Determine the [x, y] coordinate at the center of the cell enclosing the given text.  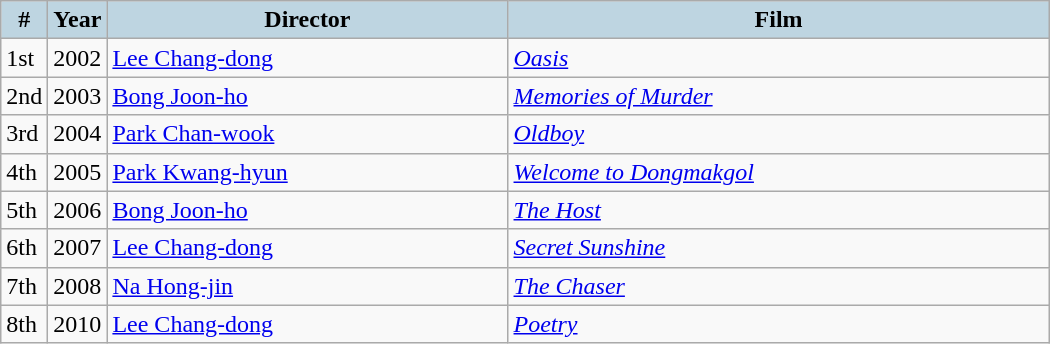
Director [308, 20]
Park Kwang-hyun [308, 172]
# [24, 20]
Oasis [778, 58]
8th [24, 324]
2008 [78, 286]
2004 [78, 134]
Poetry [778, 324]
1st [24, 58]
2007 [78, 248]
Memories of Murder [778, 96]
Oldboy [778, 134]
4th [24, 172]
7th [24, 286]
Film [778, 20]
The Host [778, 210]
Na Hong-jin [308, 286]
2005 [78, 172]
3rd [24, 134]
The Chaser [778, 286]
2002 [78, 58]
Secret Sunshine [778, 248]
2006 [78, 210]
Year [78, 20]
Welcome to Dongmakgol [778, 172]
2003 [78, 96]
2010 [78, 324]
Park Chan-wook [308, 134]
5th [24, 210]
2nd [24, 96]
6th [24, 248]
